From the cell containing the given text, extract its center point as (X, Y) coordinate. 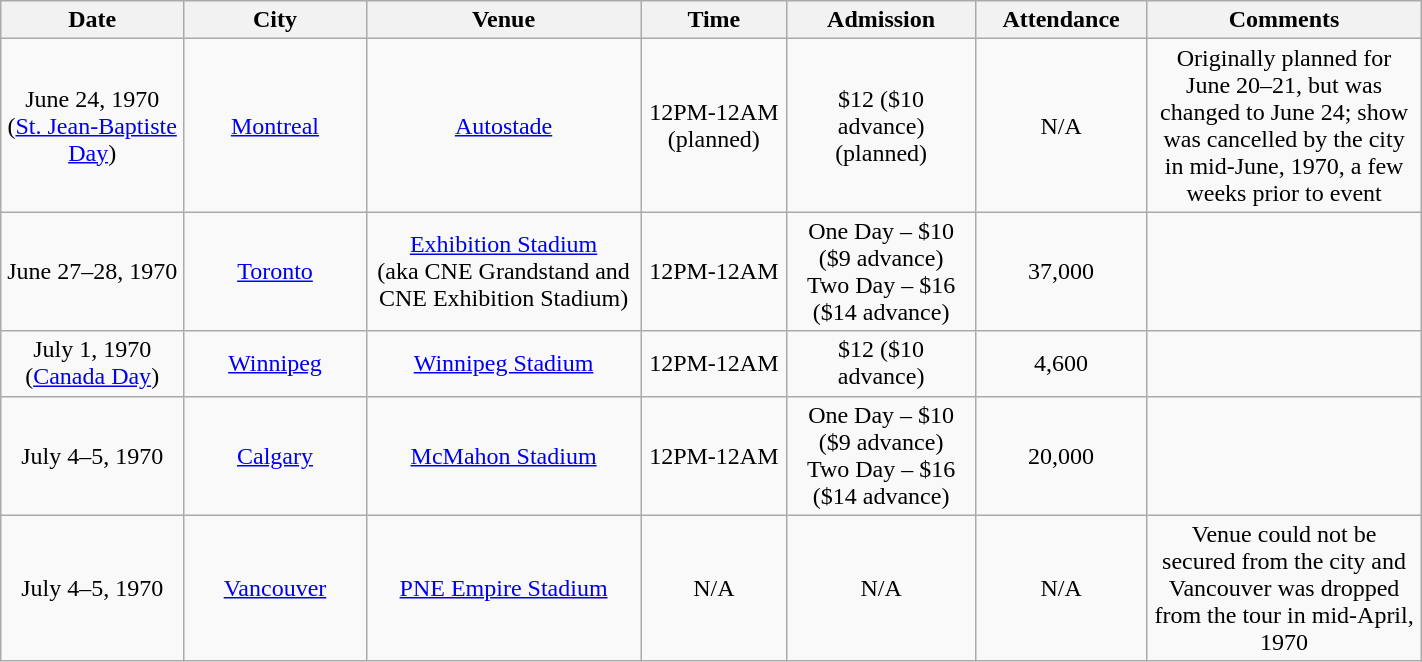
Autostade (503, 126)
12PM-12AM(planned) (714, 126)
Vancouver (276, 588)
Winnipeg (276, 364)
McMahon Stadium (503, 456)
$12 ($10 advance) (881, 364)
20,000 (1061, 456)
Originally planned for June 20–21, but was changed to June 24; show was cancelled by the city in mid-June, 1970, a few weeks prior to event (1284, 126)
Venue (503, 20)
Winnipeg Stadium (503, 364)
Calgary (276, 456)
City (276, 20)
$12 ($10 advance)(planned) (881, 126)
Montreal (276, 126)
Time (714, 20)
July 1, 1970(Canada Day) (92, 364)
Venue could not be secured from the city and Vancouver was dropped from the tour in mid-April, 1970 (1284, 588)
June 27–28, 1970 (92, 272)
PNE Empire Stadium (503, 588)
Comments (1284, 20)
June 24, 1970(St. Jean-Baptiste Day) (92, 126)
Admission (881, 20)
37,000 (1061, 272)
Toronto (276, 272)
4,600 (1061, 364)
Exhibition Stadium(aka CNE Grandstand and CNE Exhibition Stadium) (503, 272)
Attendance (1061, 20)
Date (92, 20)
